Determine the (X, Y) coordinate at the center of the cell enclosing the given text.  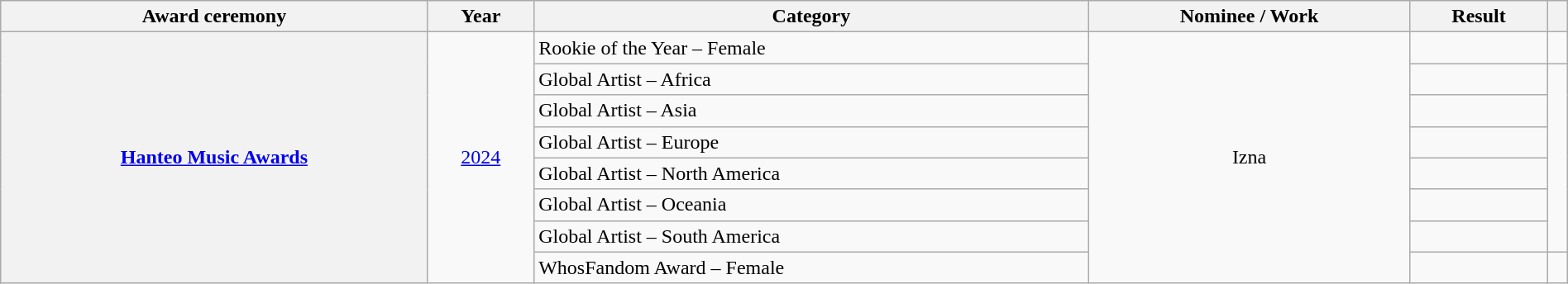
Global Artist – South America (812, 236)
2024 (481, 158)
Global Artist – Europe (812, 142)
Global Artist – North America (812, 173)
Global Artist – Asia (812, 111)
Global Artist – Oceania (812, 205)
Hanteo Music Awards (214, 158)
Result (1479, 17)
WhosFandom Award – Female (812, 267)
Nominee / Work (1249, 17)
Year (481, 17)
Award ceremony (214, 17)
Izna (1249, 158)
Rookie of the Year – Female (812, 48)
Category (812, 17)
Global Artist – Africa (812, 79)
